Detect which cell encompasses the target text, then output its [X, Y] center coordinate. 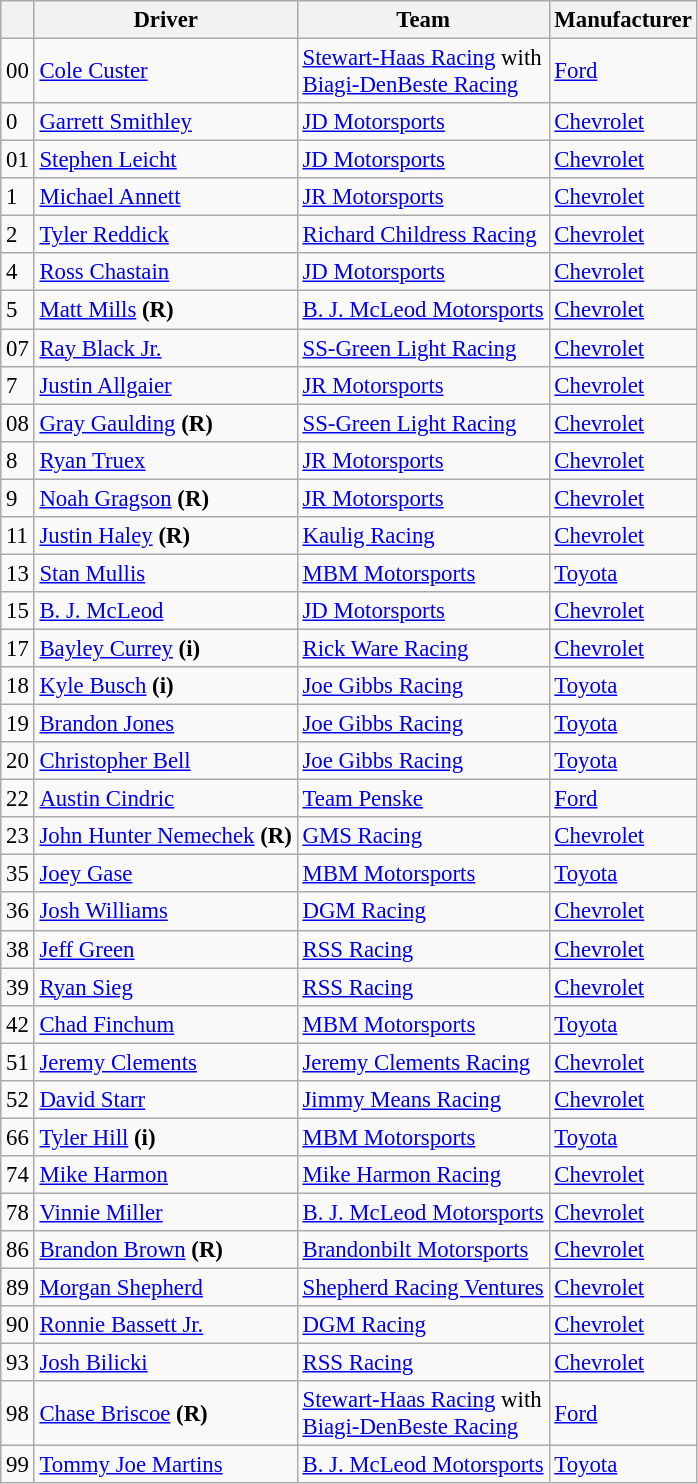
Morgan Shepherd [166, 1288]
Rick Ware Racing [423, 648]
98 [18, 1414]
00 [18, 72]
Ray Black Jr. [166, 348]
Brandon Jones [166, 724]
Manufacturer [623, 20]
86 [18, 1250]
Chase Briscoe (R) [166, 1414]
93 [18, 1363]
9 [18, 498]
18 [18, 686]
B. J. McLeod [166, 611]
08 [18, 423]
GMS Racing [423, 836]
90 [18, 1325]
15 [18, 611]
Kaulig Racing [423, 536]
John Hunter Nemechek (R) [166, 836]
Ryan Truex [166, 460]
51 [18, 1062]
78 [18, 1212]
Richard Childress Racing [423, 235]
Chad Finchum [166, 1024]
66 [18, 1137]
Mike Harmon [166, 1175]
Team Penske [423, 799]
Stephen Leicht [166, 160]
Mike Harmon Racing [423, 1175]
35 [18, 874]
Cole Custer [166, 72]
Matt Mills (R) [166, 310]
23 [18, 836]
Jeremy Clements [166, 1062]
20 [18, 761]
1 [18, 197]
13 [18, 573]
8 [18, 460]
Brandon Brown (R) [166, 1250]
52 [18, 1100]
Tyler Reddick [166, 235]
38 [18, 949]
0 [18, 122]
42 [18, 1024]
Jeff Green [166, 949]
22 [18, 799]
19 [18, 724]
01 [18, 160]
David Starr [166, 1100]
Jeremy Clements Racing [423, 1062]
74 [18, 1175]
Austin Cindric [166, 799]
Noah Gragson (R) [166, 498]
4 [18, 273]
Gray Gaulding (R) [166, 423]
Bayley Currey (i) [166, 648]
Christopher Bell [166, 761]
Justin Haley (R) [166, 536]
7 [18, 385]
2 [18, 235]
17 [18, 648]
Ryan Sieg [166, 987]
Driver [166, 20]
Jimmy Means Racing [423, 1100]
Tommy Joe Martins [166, 1465]
89 [18, 1288]
5 [18, 310]
Josh Bilicki [166, 1363]
Michael Annett [166, 197]
Ronnie Bassett Jr. [166, 1325]
Garrett Smithley [166, 122]
Joey Gase [166, 874]
Team [423, 20]
Tyler Hill (i) [166, 1137]
11 [18, 536]
99 [18, 1465]
39 [18, 987]
Shepherd Racing Ventures [423, 1288]
Justin Allgaier [166, 385]
Kyle Busch (i) [166, 686]
Ross Chastain [166, 273]
36 [18, 912]
Vinnie Miller [166, 1212]
Stan Mullis [166, 573]
Brandonbilt Motorsports [423, 1250]
07 [18, 348]
Josh Williams [166, 912]
